Identify which cell holds the provided text, then report its [X, Y] central coordinate. 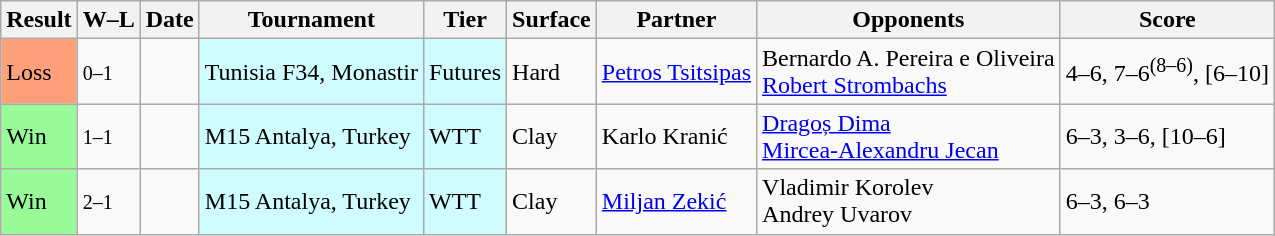
4–6, 7–6(8–6), [6–10] [1167, 72]
W–L [108, 20]
Dragoș Dima Mircea-Alexandru Jecan [909, 136]
Tunisia F34, Monastir [311, 72]
2–1 [108, 202]
Partner [676, 20]
6–3, 6–3 [1167, 202]
Opponents [909, 20]
Vladimir Korolev Andrey Uvarov [909, 202]
Score [1167, 20]
Futures [464, 72]
Petros Tsitsipas [676, 72]
Result [39, 20]
Date [170, 20]
Hard [552, 72]
Loss [39, 72]
0–1 [108, 72]
Bernardo A. Pereira e Oliveira Robert Strombachs [909, 72]
Miljan Zekić [676, 202]
1–1 [108, 136]
Surface [552, 20]
6–3, 3–6, [10–6] [1167, 136]
Tournament [311, 20]
Tier [464, 20]
Karlo Kranić [676, 136]
